Find where the given text appears and provide that cell's center as [x, y] coordinate. 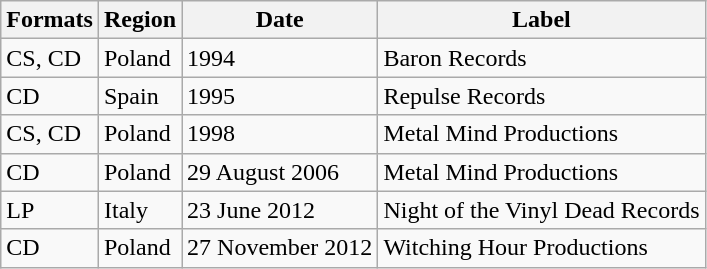
Formats [50, 20]
Date [280, 20]
29 August 2006 [280, 172]
Spain [140, 96]
23 June 2012 [280, 210]
Italy [140, 210]
1994 [280, 58]
Witching Hour Productions [542, 248]
Night of the Vinyl Dead Records [542, 210]
1995 [280, 96]
Baron Records [542, 58]
Repulse Records [542, 96]
Label [542, 20]
27 November 2012 [280, 248]
LP [50, 210]
1998 [280, 134]
Region [140, 20]
